Extract the [X, Y] coordinate from the center of the cell holding the provided text.  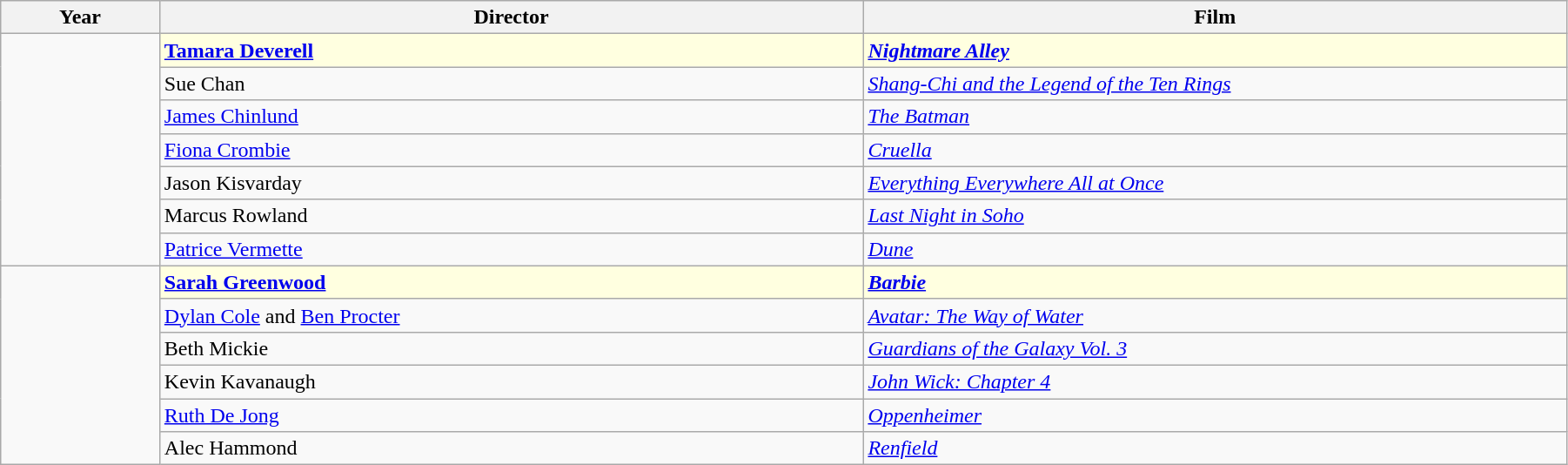
Film [1215, 17]
Shang-Chi and the Legend of the Ten Rings [1215, 84]
Fiona Crombie [512, 150]
John Wick: Chapter 4 [1215, 381]
Sue Chan [512, 84]
Kevin Kavanaugh [512, 381]
Avatar: The Way of Water [1215, 315]
Ruth De Jong [512, 415]
Dune [1215, 249]
Oppenheimer [1215, 415]
Marcus Rowland [512, 216]
Dylan Cole and Ben Procter [512, 315]
Cruella [1215, 150]
Last Night in Soho [1215, 216]
Sarah Greenwood [512, 282]
Jason Kisvarday [512, 183]
Renfield [1215, 448]
Patrice Vermette [512, 249]
Year [80, 17]
Tamara Deverell [512, 51]
Guardians of the Galaxy Vol. 3 [1215, 348]
Beth Mickie [512, 348]
Everything Everywhere All at Once [1215, 183]
The Batman [1215, 117]
Alec Hammond [512, 448]
Nightmare Alley [1215, 51]
James Chinlund [512, 117]
Barbie [1215, 282]
Director [512, 17]
